Scan for the cell matching the given text and deliver its (X, Y) coordinate at center. 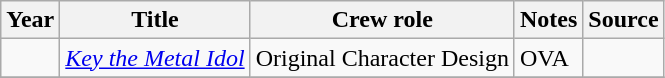
Key the Metal Idol (155, 58)
Crew role (382, 20)
Original Character Design (382, 58)
Notes (548, 20)
OVA (548, 58)
Title (155, 20)
Source (624, 20)
Year (30, 20)
